From the cell containing the given text, extract its center point as [x, y] coordinate. 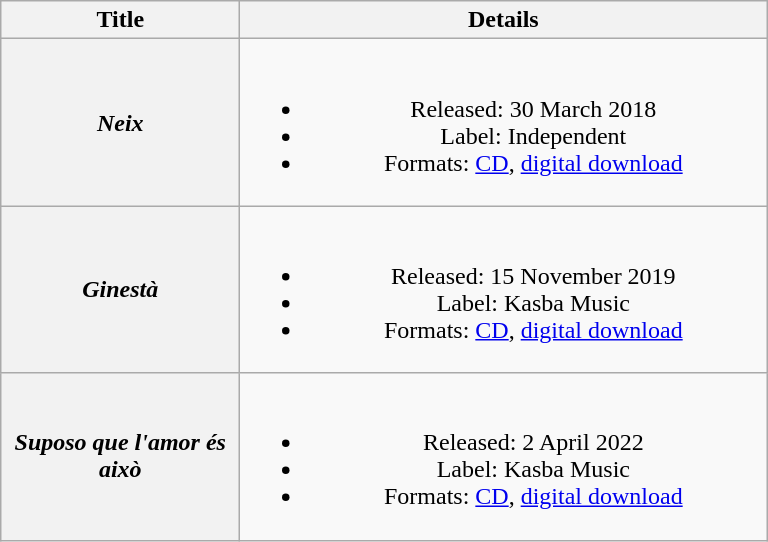
Released: 2 April 2022Label: Kasba MusicFormats: CD, digital download [504, 456]
Ginestà [120, 290]
Title [120, 20]
Neix [120, 122]
Suposo que l'amor és això [120, 456]
Released: 15 November 2019Label: Kasba MusicFormats: CD, digital download [504, 290]
Released: 30 March 2018Label: IndependentFormats: CD, digital download [504, 122]
Details [504, 20]
